Determine the (X, Y) coordinate at the center of the cell enclosing the given text.  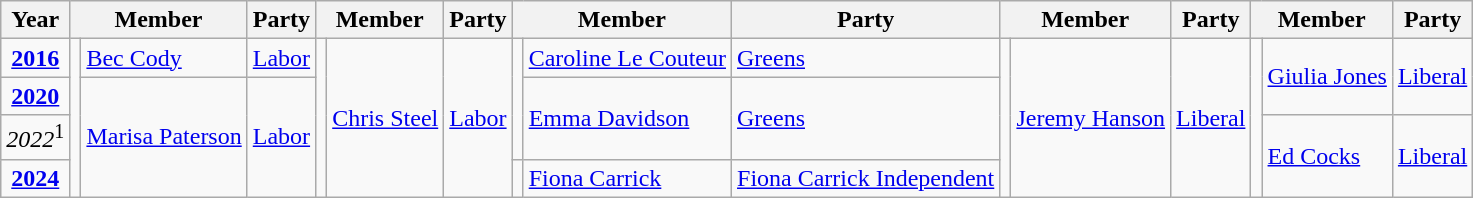
Emma Davidson (627, 118)
Giulia Jones (1327, 77)
Marisa Paterson (164, 138)
Jeremy Hanson (1091, 118)
Chris Steel (386, 118)
20221 (36, 138)
Fiona Carrick (627, 178)
Caroline Le Couteur (627, 58)
2020 (36, 96)
Bec Cody (164, 58)
Year (36, 20)
2024 (36, 178)
2016 (36, 58)
Fiona Carrick Independent (866, 178)
Ed Cocks (1327, 156)
